Pinpoint the cell where the given text exists, returning its [X, Y] midpoint coordinate. 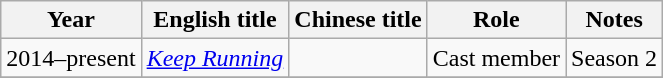
English title [215, 20]
Season 2 [614, 58]
Chinese title [358, 20]
Year [71, 20]
Keep Running [215, 58]
2014–present [71, 58]
Notes [614, 20]
Role [496, 20]
Cast member [496, 58]
